Return the (x, y) coordinate for the center point of the cell that contains the specified text.  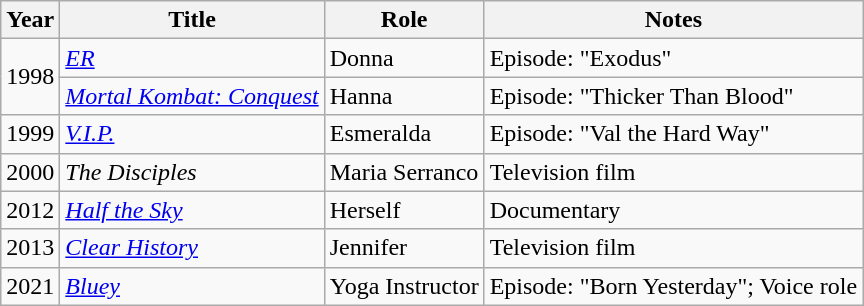
Yoga Instructor (404, 286)
2012 (30, 210)
Maria Serranco (404, 172)
Episode: "Exodus" (673, 58)
Notes (673, 20)
The Disciples (192, 172)
V.I.P. (192, 134)
Clear History (192, 248)
Episode: "Thicker Than Blood" (673, 96)
Donna (404, 58)
Title (192, 20)
Jennifer (404, 248)
Herself (404, 210)
Bluey (192, 286)
Role (404, 20)
Half the Sky (192, 210)
Mortal Kombat: Conquest (192, 96)
Year (30, 20)
Documentary (673, 210)
Esmeralda (404, 134)
ER (192, 58)
1999 (30, 134)
2021 (30, 286)
Hanna (404, 96)
1998 (30, 77)
Episode: "Val the Hard Way" (673, 134)
Episode: "Born Yesterday"; Voice role (673, 286)
2013 (30, 248)
2000 (30, 172)
